Identify which cell holds the provided text, then report its (X, Y) central coordinate. 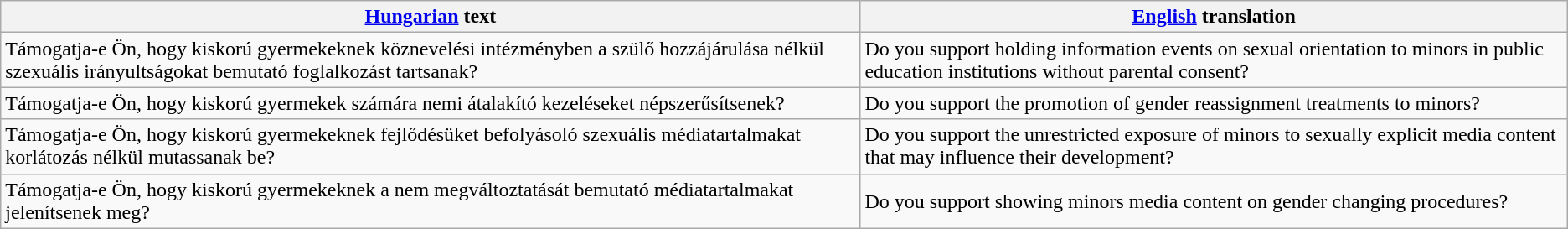
English translation (1214, 17)
Do you support showing minors media content on gender changing procedures? (1214, 201)
Támogatja-e Ön, hogy kiskorú gyermekek számára nemi átalakító kezeléseket népszerűsítsenek? (431, 103)
Do you support the promotion of gender reassignment treatments to minors? (1214, 103)
Hungarian text (431, 17)
Do you support holding information events on sexual orientation to minors in public education institutions without parental consent? (1214, 60)
Támogatja-e Ön, hogy kiskorú gyermekeknek fejlődésüket befolyásoló szexuális médiatartalmakat korlátozás nélkül mutassanak be? (431, 146)
Támogatja-e Ön, hogy kiskorú gyermekeknek a nem megváltoztatását bemutató médiatartalmakat jelenítsenek meg? (431, 201)
Do you support the unrestricted exposure of minors to sexually explicit media content that may influence their development? (1214, 146)
